Return (X, Y) of the center of cell containing provided text 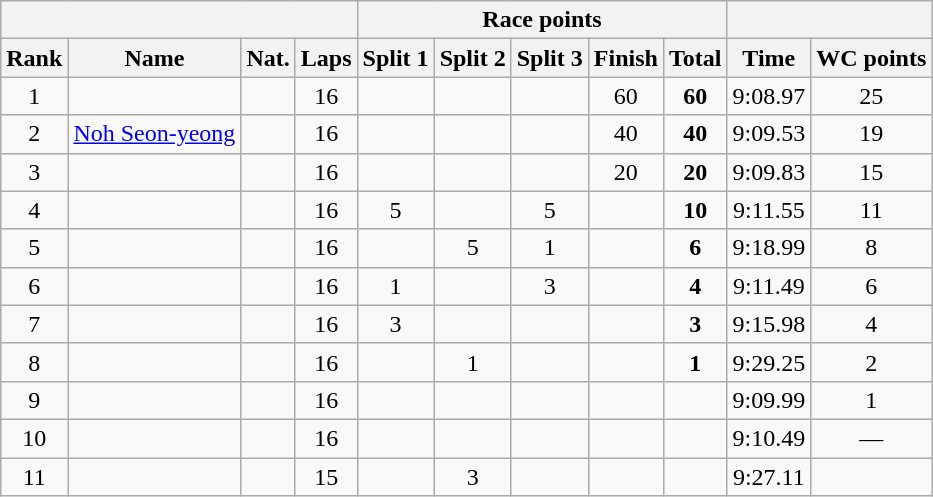
WC points (872, 58)
9:08.97 (769, 96)
9:29.25 (769, 362)
Finish (626, 58)
Laps (326, 58)
9:11.49 (769, 286)
Split 3 (550, 58)
9:18.99 (769, 248)
9:27.11 (769, 477)
19 (872, 134)
Time (769, 58)
Split 2 (472, 58)
9:09.53 (769, 134)
9:10.49 (769, 438)
Nat. (268, 58)
— (872, 438)
9:09.83 (769, 172)
Total (695, 58)
9:09.99 (769, 400)
25 (872, 96)
Rank (34, 58)
Race points (542, 20)
9:15.98 (769, 324)
Split 1 (396, 58)
Name (154, 58)
7 (34, 324)
Noh Seon-yeong (154, 134)
9 (34, 400)
9:11.55 (769, 210)
